Search for the cell housing the specified text and yield its (X, Y) center coordinate. 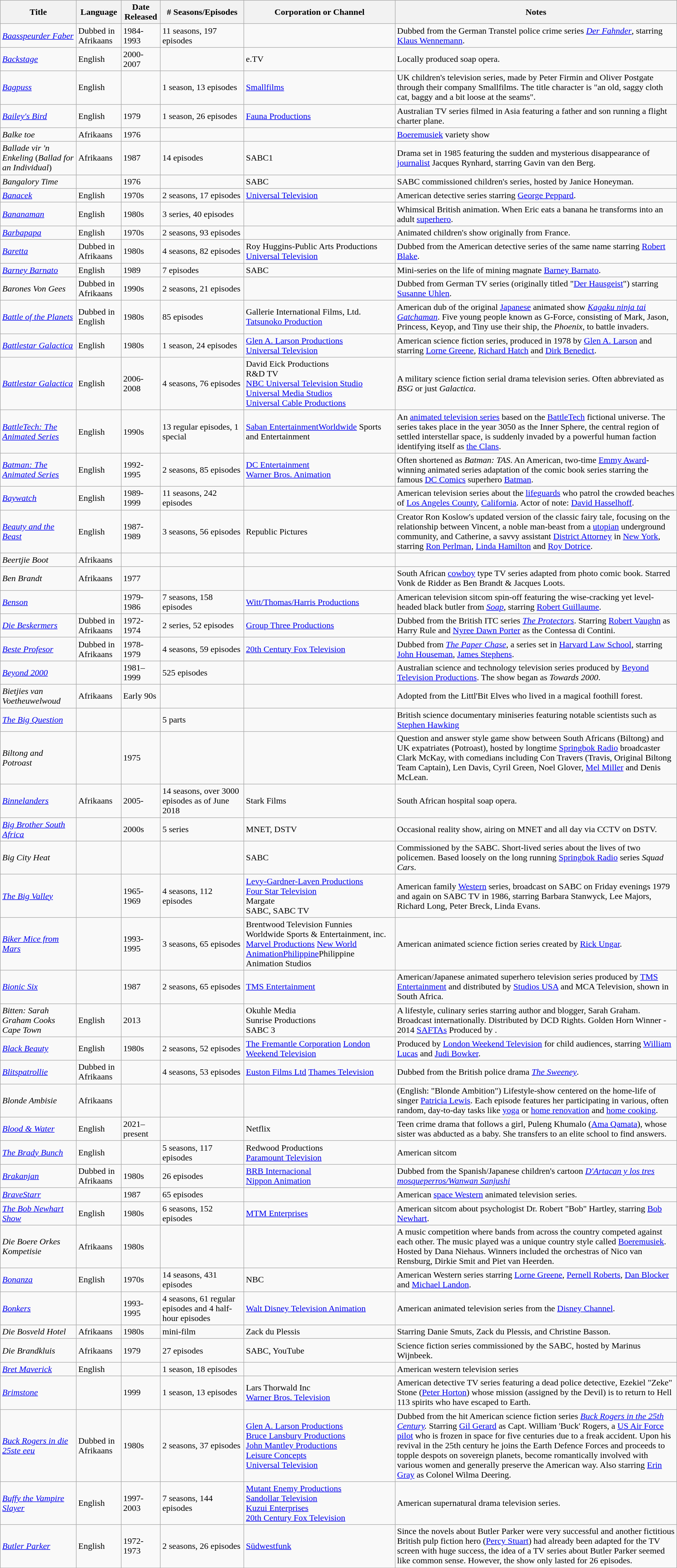
1979-1986 (141, 602)
1992-1995 (141, 470)
The Big Question (38, 720)
1975 (141, 758)
13 regular episodes, 1 special (202, 432)
1997-2003 (141, 1503)
1987-1989 (141, 532)
2 seasons, 93 episodes (202, 233)
14 seasons, over 3000 episodes as of June 2018 (202, 801)
American western television series (536, 1369)
1989-1999 (141, 498)
Adopted from the Littl'Bit Elves who lived in a magical foothill forest. (536, 696)
Blood & Water (38, 1129)
Locally produced soap opera. (536, 59)
Notes (536, 12)
Zack du Plessis (320, 1332)
6 seasons, 152 episodes (202, 1213)
Ben Brandt (38, 579)
Levy-Gardner-Laven ProductionsFour Star TelevisionMargateSABC, SABC TV (320, 896)
Corporation or Channel (320, 12)
Die Boere Orkes Kompetisie (38, 1247)
2021–present (141, 1129)
e.TV (320, 59)
Universal Television (320, 195)
65 episodes (202, 1194)
Dubbed from the German Transtel police crime series Der Fahnder, starring Klaus Wennemann. (536, 35)
Witt/Thomas/Harris Productions (320, 602)
mini-film (202, 1332)
Backstage (38, 59)
Blitspatrollie (38, 1072)
BraveStarr (38, 1194)
4 seasons, 61 regular episodes and 4 half-hour episodes (202, 1308)
Baasspeurder Faber (38, 35)
American sitcom about psychologist Dr. Robert "Bob" Hartley, starring Bob Newhart. (536, 1213)
Beauty and the Beast (38, 532)
Binnelanders (38, 801)
American science fiction series, produced in 1978 by Glen A. Larson and starring Lorne Greene, Richard Hatch and Dirk Benedict. (536, 346)
American detective series starring George Peppard. (536, 195)
5 parts (202, 720)
Glen A. Larson ProductionsUniversal Television (320, 346)
2 seasons, 85 episodes (202, 470)
3 seasons, 56 episodes (202, 532)
Baretta (38, 251)
2005- (141, 801)
# Seasons/Episodes (202, 12)
2000-2007 (141, 59)
Black Beauty (38, 1049)
Dubbed from the British police drama The Sweeney. (536, 1072)
Australian science and technology television series produced by Beyond Television Productions. The show began as Towards 2000. (536, 673)
Date Released (141, 12)
A military science fiction serial drama television series. Often abbreviated as BSG or just Galactica. (536, 384)
7 seasons, 158 episodes (202, 602)
14 seasons, 431 episodes (202, 1280)
Okuhle MediaSunrise ProductionsSABC 3 (320, 1020)
Netflix (320, 1129)
Starring Danie Smuts, Zack du Plessis, and Christine Basson. (536, 1332)
26 episodes (202, 1176)
Benson (38, 602)
Dubbed from the Spanish/Japanese children's cartoon D'Artacan y los tres mosqueperros/Wanwan Sanjushi (536, 1176)
Glen A. Larson ProductionsBruce Lansbury ProductionsJohn Mantley ProductionsLeisure ConceptsUniversal Television (320, 1445)
4 seasons, 59 episodes (202, 649)
Saban EntertainmentWorldwide Sports and Entertainment (320, 432)
1972-1974 (141, 626)
Biltong and Potroast (38, 758)
South African hospital soap opera. (536, 801)
Bonkers (38, 1308)
Biker Mice from Mars (38, 944)
11 seasons, 242 episodes (202, 498)
Brimstone (38, 1393)
Barbapapa (38, 233)
Science fiction series commissioned by the SABC, hosted by Marinus Wijnbeek. (536, 1350)
1981–1999 (141, 673)
Buffy the Vampire Slayer (38, 1503)
2 seasons, 26 episodes (202, 1546)
Ballade vir 'n Enkeling (Ballad for an Individual) (38, 158)
Dubbed in English (99, 317)
1 season, 18 episodes (202, 1369)
20th Century Fox Television (320, 649)
Republic Pictures (320, 532)
Smallfilms (320, 88)
Bitten: Sarah Graham Cooks Cape Town (38, 1020)
4 seasons, 82 episodes (202, 251)
Animated children's show originally from France. (536, 233)
MNET, DSTV (320, 830)
Bailey's Bird (38, 116)
Lars Thorwald IncWarner Bros. Television (320, 1393)
American television series about the lifeguards who patrol the crowded beaches of Los Angeles County, California. Actor of note: David Hasselhoff. (536, 498)
Balke toe (38, 135)
2 seasons, 21 episodes (202, 289)
Boeremusiek variety show (536, 135)
Baywatch (38, 498)
Walt Disney Television Animation (320, 1308)
Gallerie International Films, Ltd.Tatsunoko Production (320, 317)
2 seasons, 37 episodes (202, 1445)
BRB InternacionalNippon Animation (320, 1176)
Batman: The Animated Series (38, 470)
TMS Entertainment (320, 987)
1978-1979 (141, 649)
7 episodes (202, 270)
American Western series starring Lorne Greene, Pernell Roberts, Dan Blocker and Michael Landon. (536, 1280)
Die Beskermers (38, 626)
2 seasons, 17 episodes (202, 195)
1 season, 24 episodes (202, 346)
The Brady Bunch (38, 1152)
Barones Von Gees (38, 289)
Big Brother South Africa (38, 830)
Bionic Six (38, 987)
Roy Huggins-Public Arts ProductionsUniversal Television (320, 251)
1 season, 26 episodes (202, 116)
5 series (202, 830)
Brakanjan (38, 1176)
Drama set in 1985 featuring the sudden and mysterious disappearance of journalist Jacques Rynhard, starring Gavin van den Berg. (536, 158)
Dubbed from The Paper Chase, a series set in Harvard Law School, starring John Houseman, James Stephens. (536, 649)
Beste Profesor (38, 649)
1965-1969 (141, 896)
2 seasons, 65 episodes (202, 987)
Occasional reality show, airing on MNET and all day via CCTV on DSTV. (536, 830)
4 seasons, 53 episodes (202, 1072)
1984-1993 (141, 35)
Butler Parker (38, 1546)
4 seasons, 112 episodes (202, 896)
American animated science fiction series created by Rick Ungar. (536, 944)
SABC, YouTube (320, 1350)
Bagpuss (38, 88)
Banacek (38, 195)
Buck Rogers in die 25ste eeu (38, 1445)
Stark Films (320, 801)
SABC commissioned children's series, hosted by Janice Honeyman. (536, 182)
2013 (141, 1020)
Australian TV series filmed in Asia featuring a father and son running a flight charter plane. (536, 116)
Blonde Ambisie (38, 1100)
Bonanza (38, 1280)
27 episodes (202, 1350)
3 seasons, 65 episodes (202, 944)
Dubbed from German TV series (originally titled "Der Hausgeist") starring Susanne Uhlen. (536, 289)
NBC (320, 1280)
The Bob Newhart Show (38, 1213)
Whimsical British animation. When Eric eats a banana he transforms into an adult superhero. (536, 214)
American supernatural drama television series. (536, 1503)
Die Brandkluis (38, 1350)
Redwood ProductionsParamount Television (320, 1152)
The Fremantle Corporation London Weekend Television (320, 1049)
Big City Heat (38, 858)
Bret Maverick (38, 1369)
Südwestfunk (320, 1546)
85 episodes (202, 317)
Produced by London Weekend Television for child audiences, starring William Lucas and Judi Bowker. (536, 1049)
2 seasons, 52 episodes (202, 1049)
1972-1973 (141, 1546)
South African cowboy type TV series adapted from photo comic book. Starred Vonk de Ridder as Ben Brandt & Jacques Loots. (536, 579)
SABC1 (320, 158)
Mini-series on the life of mining magnate Barney Barnato. (536, 270)
7 seasons, 144 episodes (202, 1503)
David Eick ProductionsR&D TVNBC Universal Television StudioUniversal Media StudiosUniversal Cable Productions (320, 384)
1989 (141, 270)
Group Three Productions (320, 626)
The Big Valley (38, 896)
American animated television series from the Disney Channel. (536, 1308)
2006-2008 (141, 384)
Commissioned by the SABC. Short-lived series about the lives of two policemen. Based loosely on the long running Springbok Radio series Squad Cars. (536, 858)
DC EntertainmentWarner Bros. Animation (320, 470)
14 episodes (202, 158)
Die Bosveld Hotel (38, 1332)
MTM Enterprises (320, 1213)
1999 (141, 1393)
2000s (141, 830)
2 series, 52 episodes (202, 626)
5 seasons, 117 episodes (202, 1152)
Barney Barnato (38, 270)
11 seasons, 197 episodes (202, 35)
Battle of the Planets (38, 317)
4 seasons, 76 episodes (202, 384)
1977 (141, 579)
Fauna Productions (320, 116)
BattleTech: The Animated Series (38, 432)
Mutant Enemy ProductionsSandollar TelevisionKuzui Enterprises20th Century Fox Television (320, 1503)
Early 90s (141, 696)
American television sitcom spin-off featuring the wise-cracking yet level-headed black butler from Soap, starring Robert Guillaume. (536, 602)
Beertjie Boot (38, 560)
British science documentary miniseries featuring notable scientists such as Stephen Hawking (536, 720)
Bietjies van Voetheuwelwoud (38, 696)
Dubbed from the British ITC series The Protectors. Starring Robert Vaughn as Harry Rule and Nyree Dawn Porter as the Contessa di Contini. (536, 626)
Beyond 2000 (38, 673)
American space Western animated television series. (536, 1194)
Euston Films Ltd Thames Television (320, 1072)
3 series, 40 episodes (202, 214)
Dubbed from the American detective series of the same name starring Robert Blake. (536, 251)
Title (38, 12)
Brentwood Television FunniesWorldwide Sports & Entertainment, inc. Marvel Productions New World AnimationPhilippinePhilippine Animation Studios (320, 944)
525 episodes (202, 673)
Language (99, 12)
Bananaman (38, 214)
Bangalory Time (38, 182)
American sitcom (536, 1152)
